Extract the (X, Y) coordinate from the center of the cell holding the provided text.  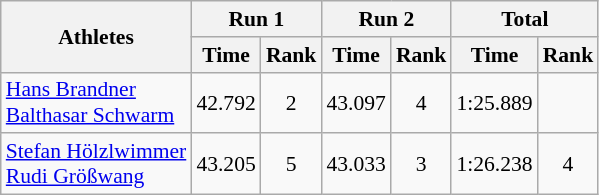
5 (292, 164)
Athletes (96, 36)
43.033 (356, 164)
3 (422, 164)
Stefan HölzlwimmerRudi Größwang (96, 164)
1:26.238 (494, 164)
42.792 (226, 102)
1:25.889 (494, 102)
Total (524, 19)
43.205 (226, 164)
2 (292, 102)
43.097 (356, 102)
Run 1 (256, 19)
Hans BrandnerBalthasar Schwarm (96, 102)
Run 2 (386, 19)
